From the cell containing the given text, extract its center point as (x, y) coordinate. 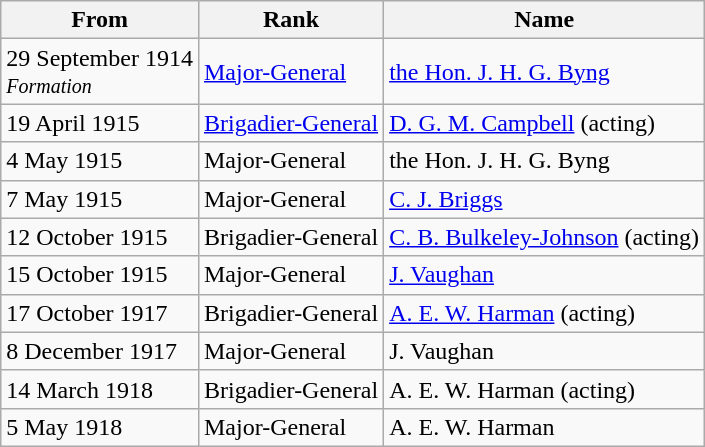
15 October 1915 (100, 275)
C. J. Briggs (544, 199)
7 May 1915 (100, 199)
4 May 1915 (100, 161)
A. E. W. Harman (544, 427)
14 March 1918 (100, 389)
C. B. Bulkeley-Johnson (acting) (544, 237)
17 October 1917 (100, 313)
Rank (290, 20)
12 October 1915 (100, 237)
19 April 1915 (100, 123)
Name (544, 20)
D. G. M. Campbell (acting) (544, 123)
5 May 1918 (100, 427)
8 December 1917 (100, 351)
From (100, 20)
29 September 1914Formation (100, 72)
